Capture the cell that displays the provided text and extract its [X, Y] central coordinate. 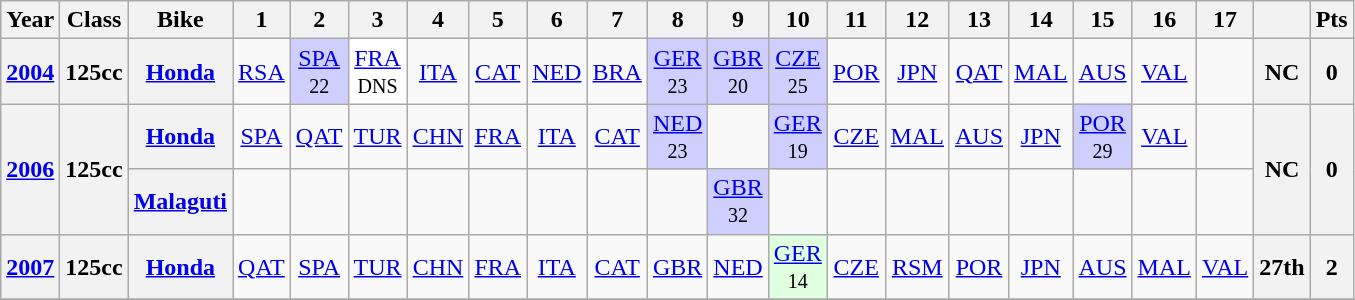
GBR20 [738, 72]
2004 [30, 72]
GER14 [798, 266]
POR29 [1102, 136]
3 [378, 20]
4 [438, 20]
13 [978, 20]
16 [1164, 20]
RSM [917, 266]
BRA [617, 72]
Class [94, 20]
7 [617, 20]
9 [738, 20]
1 [262, 20]
11 [856, 20]
Malaguti [180, 202]
2007 [30, 266]
RSA [262, 72]
12 [917, 20]
Bike [180, 20]
Pts [1332, 20]
GBR [677, 266]
CZE25 [798, 72]
GBR32 [738, 202]
NED23 [677, 136]
17 [1224, 20]
SPA22 [319, 72]
27th [1282, 266]
6 [557, 20]
FRADNS [378, 72]
2006 [30, 169]
GER19 [798, 136]
15 [1102, 20]
10 [798, 20]
5 [498, 20]
GER23 [677, 72]
14 [1041, 20]
Year [30, 20]
8 [677, 20]
